From the cell containing the given text, extract its center point as (x, y) coordinate. 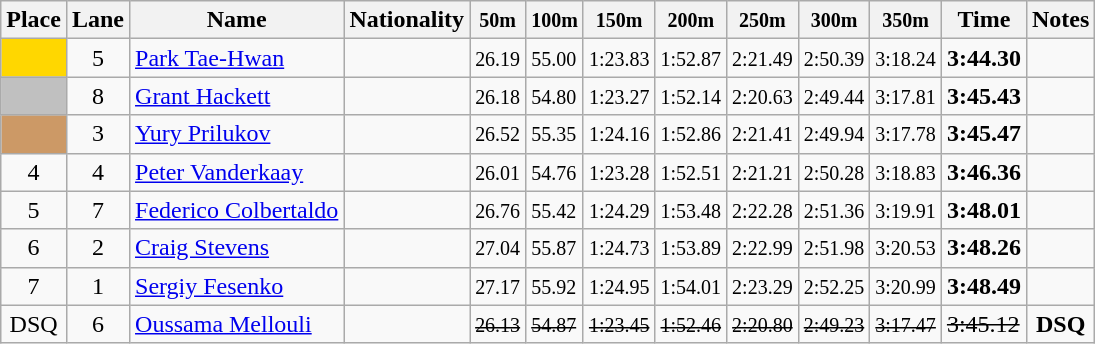
Oussama Mellouli (237, 324)
26.19 (498, 58)
2:51.36 (834, 210)
26.18 (498, 96)
300m (834, 20)
3:17.78 (906, 134)
Yury Prilukov (237, 134)
2:51.98 (834, 248)
2:20.80 (763, 324)
3:18.24 (906, 58)
Park Tae-Hwan (237, 58)
2:22.28 (763, 210)
1:53.48 (691, 210)
8 (98, 96)
55.35 (555, 134)
Peter Vanderkaay (237, 172)
26.76 (498, 210)
1:23.28 (619, 172)
Grant Hackett (237, 96)
1 (98, 286)
2:49.94 (834, 134)
1:52.87 (691, 58)
Federico Colbertaldo (237, 210)
1:54.01 (691, 286)
50m (498, 20)
26.13 (498, 324)
2:22.99 (763, 248)
Lane (98, 20)
3:45.47 (984, 134)
150m (619, 20)
Sergiy Fesenko (237, 286)
1:24.95 (619, 286)
3 (98, 134)
3:17.47 (906, 324)
26.01 (498, 172)
3:20.53 (906, 248)
54.80 (555, 96)
2:23.29 (763, 286)
3:48.26 (984, 248)
2:50.28 (834, 172)
55.87 (555, 248)
2:20.63 (763, 96)
55.92 (555, 286)
1:52.86 (691, 134)
2:21.41 (763, 134)
Nationality (407, 20)
1:53.89 (691, 248)
3:19.91 (906, 210)
2:49.23 (834, 324)
3:45.43 (984, 96)
2:21.49 (763, 58)
3:20.99 (906, 286)
54.76 (555, 172)
1:24.73 (619, 248)
1:52.14 (691, 96)
1:23.27 (619, 96)
55.00 (555, 58)
2:50.39 (834, 58)
Time (984, 20)
200m (691, 20)
Place (34, 20)
3:17.81 (906, 96)
1:52.51 (691, 172)
3:46.36 (984, 172)
55.42 (555, 210)
1:23.45 (619, 324)
1:23.83 (619, 58)
Notes (1060, 20)
1:24.29 (619, 210)
Name (237, 20)
2:49.44 (834, 96)
3:18.83 (906, 172)
350m (906, 20)
2 (98, 248)
54.87 (555, 324)
27.04 (498, 248)
1:24.16 (619, 134)
2:21.21 (763, 172)
Craig Stevens (237, 248)
27.17 (498, 286)
250m (763, 20)
3:48.49 (984, 286)
3:48.01 (984, 210)
3:45.12 (984, 324)
1:52.46 (691, 324)
3:44.30 (984, 58)
100m (555, 20)
2:52.25 (834, 286)
26.52 (498, 134)
